Return (x, y) of the center of cell containing provided text 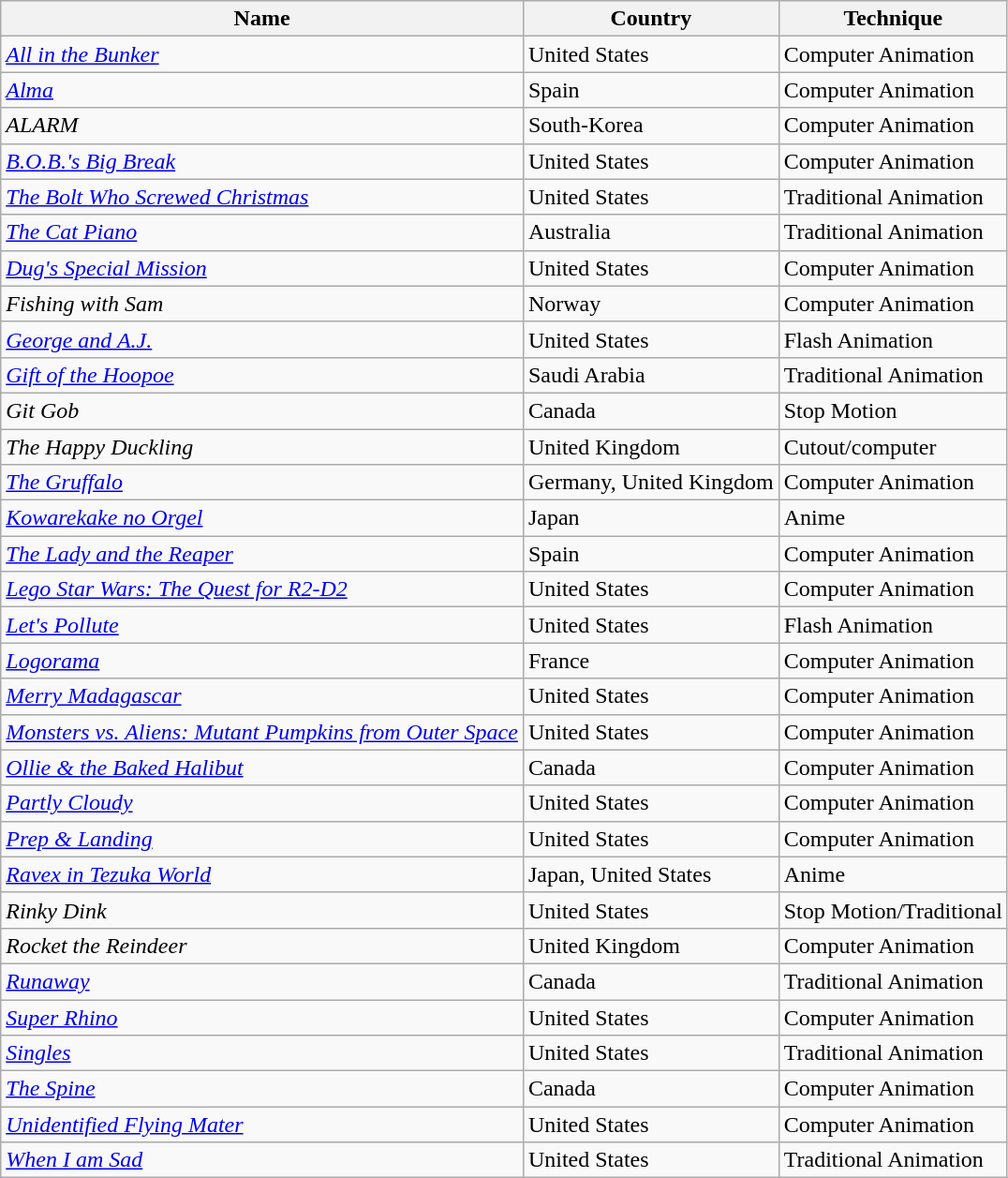
Unidentified Flying Mater (262, 1125)
Gift of the Hoopoe (262, 375)
The Lady and the Reaper (262, 554)
The Bolt Who Screwed Christmas (262, 197)
Norway (650, 304)
Technique (893, 19)
All in the Bunker (262, 54)
Let's Pollute (262, 625)
Kowarekake no Orgel (262, 518)
Australia (650, 232)
Japan, United States (650, 874)
Merry Madagascar (262, 696)
France (650, 661)
Git Gob (262, 410)
Lego Star Wars: The Quest for R2-D2 (262, 589)
Super Rhino (262, 1017)
Cutout/computer (893, 447)
Alma (262, 90)
The Gruffalo (262, 483)
Stop Motion (893, 410)
Prep & Landing (262, 839)
Stop Motion/Traditional (893, 910)
B.O.B.'s Big Break (262, 161)
Ollie & the Baked Halibut (262, 768)
Dug's Special Mission (262, 268)
Ravex in Tezuka World (262, 874)
Logorama (262, 661)
Monsters vs. Aliens: Mutant Pumpkins from Outer Space (262, 732)
The Cat Piano (262, 232)
South-Korea (650, 126)
George and A.J. (262, 339)
Germany, United Kingdom (650, 483)
ALARM (262, 126)
The Happy Duckling (262, 447)
Japan (650, 518)
Fishing with Sam (262, 304)
Country (650, 19)
The Spine (262, 1089)
Rinky Dink (262, 910)
When I am Sad (262, 1160)
Saudi Arabia (650, 375)
Name (262, 19)
Runaway (262, 981)
Rocket the Reindeer (262, 946)
Singles (262, 1053)
Partly Cloudy (262, 803)
